Return (x, y) of the center of cell containing provided text 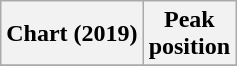
Peakposition (189, 34)
Chart (2019) (72, 34)
